Search for the cell housing the specified text and yield its [X, Y] center coordinate. 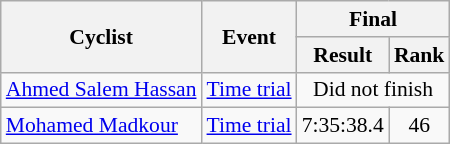
Cyclist [102, 36]
Ahmed Salem Hassan [102, 90]
Rank [420, 55]
Result [343, 55]
46 [420, 126]
Did not finish [374, 90]
Mohamed Madkour [102, 126]
7:35:38.4 [343, 126]
Final [374, 19]
Event [250, 36]
